From the cell containing the given text, extract its center point as [X, Y] coordinate. 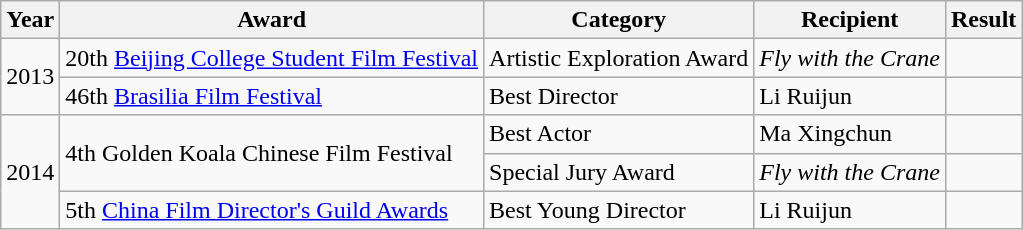
Special Jury Award [619, 172]
Year [30, 20]
Best Actor [619, 134]
Result [983, 20]
Category [619, 20]
2013 [30, 77]
5th China Film Director's Guild Awards [272, 210]
Best Young Director [619, 210]
4th Golden Koala Chinese Film Festival [272, 153]
46th Brasilia Film Festival [272, 96]
Artistic Exploration Award [619, 58]
Award [272, 20]
2014 [30, 172]
Recipient [850, 20]
Ma Xingchun [850, 134]
20th Beijing College Student Film Festival [272, 58]
Best Director [619, 96]
